Determine the (x, y) coordinate at the center of the cell enclosing the given text.  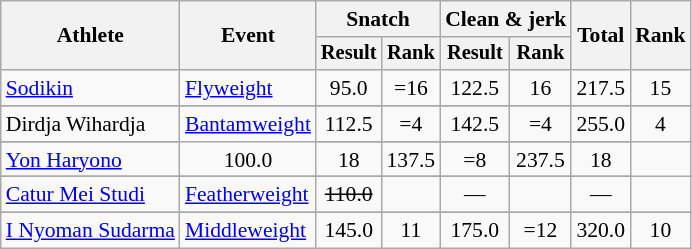
Yon Haryono (90, 160)
Featherweight (248, 195)
137.5 (410, 160)
112.5 (349, 124)
Flyweight (248, 88)
255.0 (600, 124)
Event (248, 36)
=16 (410, 88)
10 (660, 231)
95.0 (349, 88)
145.0 (349, 231)
Sodikin (90, 88)
217.5 (600, 88)
16 (540, 88)
Clean & jerk (506, 19)
=12 (540, 231)
15 (660, 88)
11 (410, 231)
100.0 (248, 160)
Snatch (378, 19)
Total (600, 36)
237.5 (540, 160)
I Nyoman Sudarma (90, 231)
Athlete (90, 36)
175.0 (474, 231)
320.0 (600, 231)
Dirdja Wihardja (90, 124)
=8 (474, 160)
122.5 (474, 88)
Middleweight (248, 231)
Bantamweight (248, 124)
110.0 (349, 195)
Catur Mei Studi (90, 195)
4 (660, 124)
142.5 (474, 124)
